Determine the [X, Y] coordinate at the center of the cell enclosing the given text.  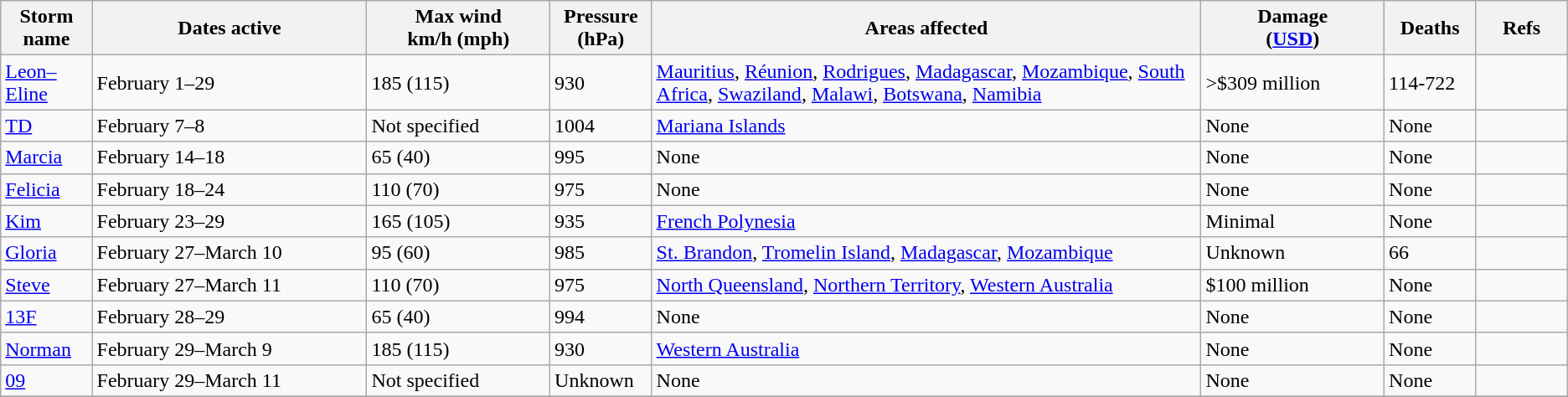
Storm name [47, 28]
February 1–29 [230, 82]
935 [601, 221]
February 14–18 [230, 157]
985 [601, 253]
994 [601, 317]
February 29–March 11 [230, 380]
Norman [47, 348]
Max windkm/h (mph) [459, 28]
Steve [47, 285]
Leon–Eline [47, 82]
February 23–29 [230, 221]
February 27–March 11 [230, 285]
995 [601, 157]
Minimal [1293, 221]
Refs [1521, 28]
February 28–29 [230, 317]
Western Australia [926, 348]
TD [47, 126]
$100 million [1293, 285]
February 27–March 10 [230, 253]
February 18–24 [230, 189]
February 7–8 [230, 126]
Felicia [47, 189]
February 29–March 9 [230, 348]
66 [1431, 253]
Dates active [230, 28]
Gloria [47, 253]
>$309 million [1293, 82]
Mariana Islands [926, 126]
Deaths [1431, 28]
95 (60) [459, 253]
Kim [47, 221]
North Queensland, Northern Territory, Western Australia [926, 285]
Mauritius, Réunion, Rodrigues, Madagascar, Mozambique, South Africa, Swaziland, Malawi, Botswana, Namibia [926, 82]
Areas affected [926, 28]
Pressure(hPa) [601, 28]
St. Brandon, Tromelin Island, Madagascar, Mozambique [926, 253]
114-722 [1431, 82]
165 (105) [459, 221]
French Polynesia [926, 221]
09 [47, 380]
Marcia [47, 157]
1004 [601, 126]
13F [47, 317]
Damage(USD) [1293, 28]
